Determine the [x, y] coordinate at the center of the cell enclosing the given text.  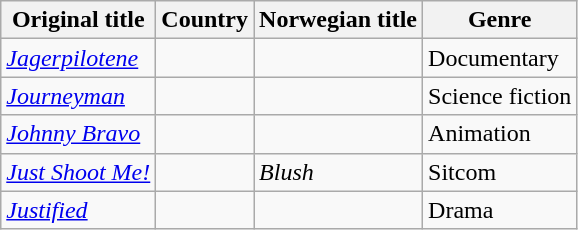
Jagerpilotene [78, 58]
Just Shoot Me! [78, 172]
Original title [78, 20]
Blush [338, 172]
Drama [500, 210]
Johnny Bravo [78, 134]
Country [205, 20]
Documentary [500, 58]
Sitcom [500, 172]
Animation [500, 134]
Genre [500, 20]
Science fiction [500, 96]
Norwegian title [338, 20]
Journeyman [78, 96]
Justified [78, 210]
